Detect which cell encompasses the target text, then output its [x, y] center coordinate. 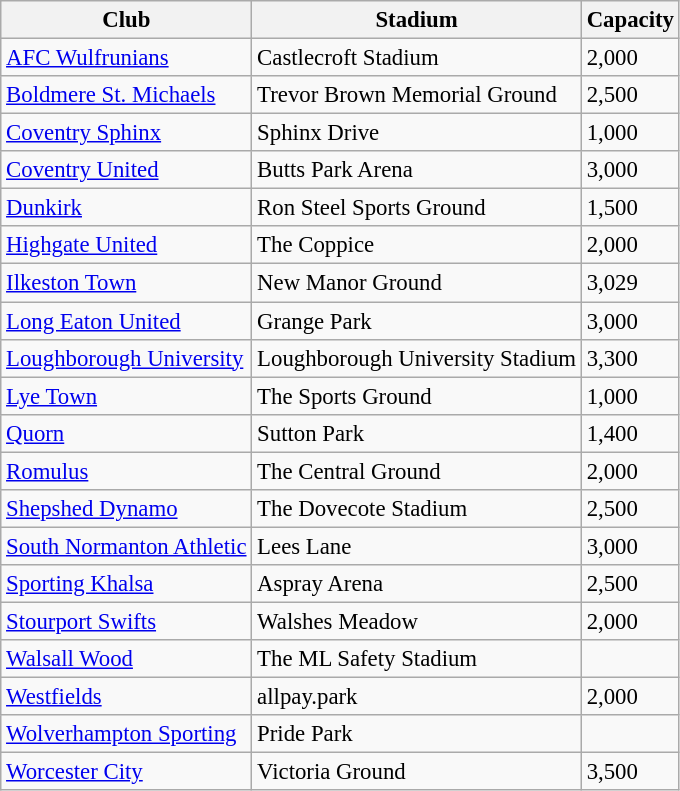
Boldmere St. Michaels [126, 95]
Long Eaton United [126, 321]
Sporting Khalsa [126, 584]
Shepshed Dynamo [126, 509]
Loughborough University [126, 358]
The Central Ground [417, 471]
Wolverhampton Sporting [126, 734]
3,500 [630, 772]
Westfields [126, 697]
The ML Safety Stadium [417, 659]
Coventry Sphinx [126, 133]
Highgate United [126, 245]
3,300 [630, 358]
3,029 [630, 283]
allpay.park [417, 697]
Castlecroft Stadium [417, 58]
Stadium [417, 20]
Lees Lane [417, 546]
Trevor Brown Memorial Ground [417, 95]
Ron Steel Sports Ground [417, 208]
Walshes Meadow [417, 621]
Grange Park [417, 321]
Stourport Swifts [126, 621]
The Dovecote Stadium [417, 509]
Pride Park [417, 734]
AFC Wulfrunians [126, 58]
Ilkeston Town [126, 283]
New Manor Ground [417, 283]
Club [126, 20]
Walsall Wood [126, 659]
Butts Park Arena [417, 170]
1,400 [630, 433]
Dunkirk [126, 208]
Victoria Ground [417, 772]
Worcester City [126, 772]
The Coppice [417, 245]
Loughborough University Stadium [417, 358]
Sutton Park [417, 433]
South Normanton Athletic [126, 546]
Romulus [126, 471]
Aspray Arena [417, 584]
Capacity [630, 20]
Lye Town [126, 396]
Sphinx Drive [417, 133]
Quorn [126, 433]
Coventry United [126, 170]
The Sports Ground [417, 396]
1,500 [630, 208]
